Pinpoint the cell where the given text exists, returning its (X, Y) midpoint coordinate. 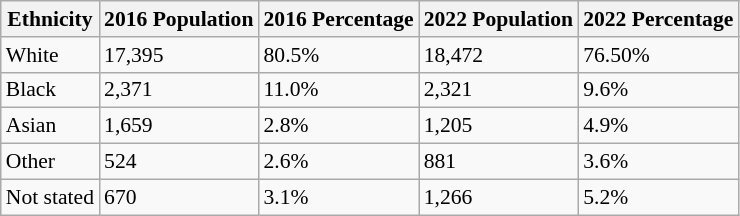
4.9% (658, 126)
3.1% (338, 197)
Other (50, 162)
2022 Population (498, 19)
1,266 (498, 197)
881 (498, 162)
2.8% (338, 126)
2022 Percentage (658, 19)
2,321 (498, 90)
1,205 (498, 126)
11.0% (338, 90)
524 (178, 162)
2016 Population (178, 19)
670 (178, 197)
Asian (50, 126)
Ethnicity (50, 19)
76.50% (658, 55)
18,472 (498, 55)
2016 Percentage (338, 19)
2,371 (178, 90)
1,659 (178, 126)
17,395 (178, 55)
9.6% (658, 90)
5.2% (658, 197)
White (50, 55)
Black (50, 90)
3.6% (658, 162)
80.5% (338, 55)
Not stated (50, 197)
2.6% (338, 162)
